Scan for the cell matching the given text and deliver its (X, Y) coordinate at center. 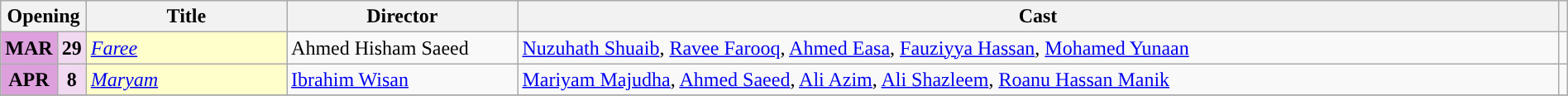
MAR (29, 48)
Mariyam Majudha, Ahmed Saeed, Ali Azim, Ali Shazleem, Roanu Hassan Manik (1038, 79)
Opening (43, 17)
APR (29, 79)
Ahmed Hisham Saeed (402, 48)
8 (71, 79)
Title (186, 17)
Faree (186, 48)
29 (71, 48)
Director (402, 17)
Maryam (186, 79)
Ibrahim Wisan (402, 79)
Nuzuhath Shuaib, Ravee Farooq, Ahmed Easa, Fauziyya Hassan, Mohamed Yunaan (1038, 48)
Cast (1038, 17)
